Detect which cell encompasses the target text, then output its (x, y) center coordinate. 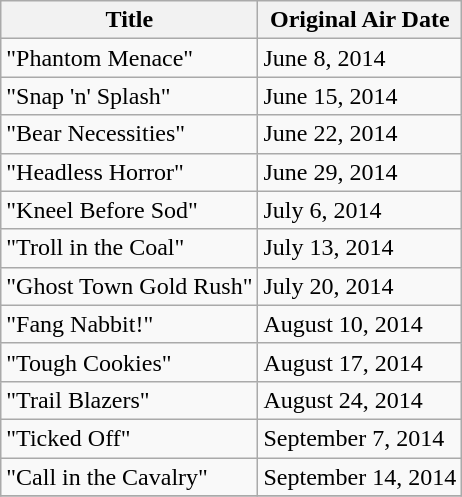
"Trail Blazers" (130, 400)
"Tough Cookies" (130, 362)
"Kneel Before Sod" (130, 210)
June 22, 2014 (360, 134)
August 24, 2014 (360, 400)
July 6, 2014 (360, 210)
"Snap 'n' Splash" (130, 96)
June 15, 2014 (360, 96)
"Bear Necessities" (130, 134)
September 7, 2014 (360, 438)
July 20, 2014 (360, 286)
"Fang Nabbit!" (130, 324)
Original Air Date (360, 20)
August 10, 2014 (360, 324)
Title (130, 20)
August 17, 2014 (360, 362)
"Headless Horror" (130, 172)
"Ghost Town Gold Rush" (130, 286)
"Troll in the Coal" (130, 248)
"Phantom Menace" (130, 58)
"Ticked Off" (130, 438)
"Call in the Cavalry" (130, 477)
June 29, 2014 (360, 172)
June 8, 2014 (360, 58)
July 13, 2014 (360, 248)
September 14, 2014 (360, 477)
